Identify which cell holds the provided text, then report its (X, Y) central coordinate. 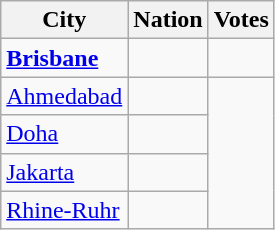
Rhine-Ruhr (64, 210)
Votes (241, 20)
Doha (64, 134)
Brisbane (64, 58)
Ahmedabad (64, 96)
Jakarta (64, 172)
City (64, 20)
Nation (168, 20)
